Determine the [x, y] coordinate at the center of the cell enclosing the given text.  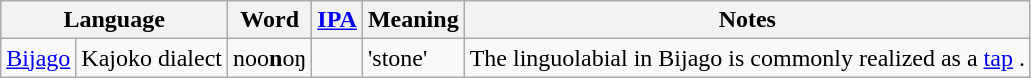
Kajoko dialect [152, 58]
Meaning [413, 20]
noonoŋ [270, 58]
IPA [338, 20]
The linguolabial in Bijago is commonly realized as a tap . [747, 58]
Language [114, 20]
Notes [747, 20]
Bijago [38, 58]
'stone' [413, 58]
Word [270, 20]
